For the text-containing cell, return its midpoint in (x, y) coordinate format. 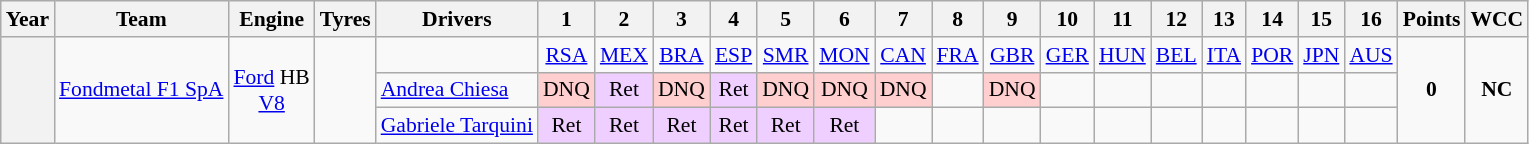
10 (1068, 19)
5 (786, 19)
POR (1272, 55)
GBR (1012, 55)
HUN (1122, 55)
12 (1176, 19)
JPN (1321, 55)
1 (566, 19)
6 (844, 19)
Engine (271, 19)
Team (141, 19)
11 (1122, 19)
13 (1224, 19)
3 (682, 19)
FRA (958, 55)
BRA (682, 55)
15 (1321, 19)
Drivers (457, 19)
Tyres (346, 19)
RSA (566, 55)
8 (958, 19)
Year (28, 19)
Andrea Chiesa (457, 90)
7 (904, 19)
Gabriele Tarquini (457, 126)
4 (734, 19)
NC (1496, 90)
ITA (1224, 55)
9 (1012, 19)
16 (1370, 19)
MON (844, 55)
14 (1272, 19)
Fondmetal F1 SpA (141, 90)
SMR (786, 55)
BEL (1176, 55)
0 (1432, 90)
AUS (1370, 55)
2 (624, 19)
ESP (734, 55)
GER (1068, 55)
Ford HBV8 (271, 90)
CAN (904, 55)
WCC (1496, 19)
Points (1432, 19)
MEX (624, 55)
